Find where the given text appears and provide that cell's center as [X, Y] coordinate. 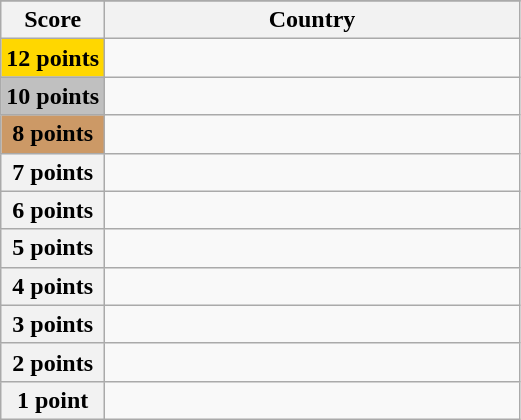
4 points [53, 286]
6 points [53, 210]
10 points [53, 96]
Country [312, 20]
3 points [53, 324]
8 points [53, 134]
Score [53, 20]
5 points [53, 248]
2 points [53, 362]
7 points [53, 172]
12 points [53, 58]
1 point [53, 400]
